Pinpoint the cell where the given text exists, returning its [x, y] midpoint coordinate. 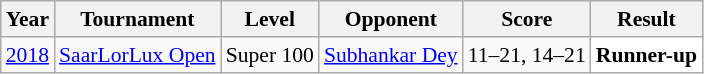
2018 [28, 55]
Result [646, 19]
Tournament [138, 19]
SaarLorLux Open [138, 55]
Runner-up [646, 55]
Super 100 [270, 55]
Year [28, 19]
Subhankar Dey [391, 55]
Level [270, 19]
11–21, 14–21 [527, 55]
Score [527, 19]
Opponent [391, 19]
